Find where the given text appears and provide that cell's center as (x, y) coordinate. 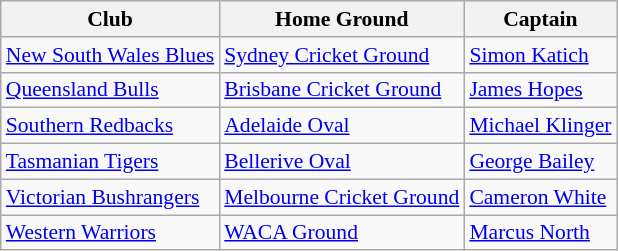
New South Wales Blues (110, 55)
Cameron White (540, 197)
James Hopes (540, 90)
George Bailey (540, 162)
Michael Klinger (540, 126)
Victorian Bushrangers (110, 197)
WACA Ground (342, 233)
Southern Redbacks (110, 126)
Melbourne Cricket Ground (342, 197)
Queensland Bulls (110, 90)
Captain (540, 19)
Simon Katich (540, 55)
Sydney Cricket Ground (342, 55)
Adelaide Oval (342, 126)
Club (110, 19)
Bellerive Oval (342, 162)
Tasmanian Tigers (110, 162)
Western Warriors (110, 233)
Home Ground (342, 19)
Marcus North (540, 233)
Brisbane Cricket Ground (342, 90)
